Identify which cell holds the provided text, then report its (x, y) central coordinate. 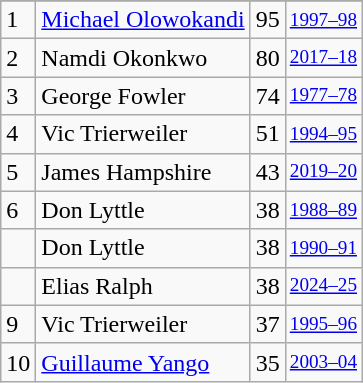
2017–18 (323, 58)
Michael Olowokandi (143, 20)
10 (18, 362)
Guillaume Yango (143, 362)
1988–89 (323, 210)
Namdi Okonkwo (143, 58)
4 (18, 134)
37 (268, 324)
1977–78 (323, 96)
9 (18, 324)
2019–20 (323, 172)
1995–96 (323, 324)
1990–91 (323, 248)
1997–98 (323, 20)
1 (18, 20)
43 (268, 172)
1994–95 (323, 134)
51 (268, 134)
35 (268, 362)
James Hampshire (143, 172)
6 (18, 210)
Elias Ralph (143, 286)
80 (268, 58)
2 (18, 58)
3 (18, 96)
George Fowler (143, 96)
95 (268, 20)
2024–25 (323, 286)
2003–04 (323, 362)
74 (268, 96)
5 (18, 172)
